Return the (x, y) coordinate for the center point of the cell that contains the specified text.  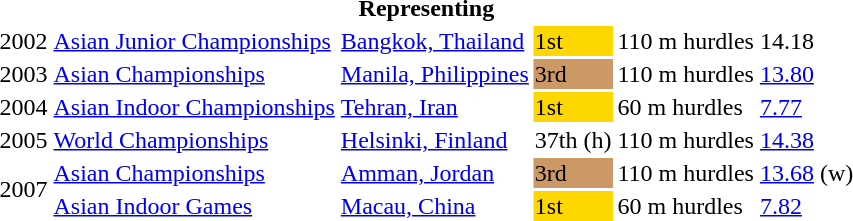
Asian Indoor Games (194, 206)
37th (h) (573, 140)
Helsinki, Finland (434, 140)
Amman, Jordan (434, 173)
World Championships (194, 140)
Tehran, Iran (434, 107)
Asian Junior Championships (194, 41)
Asian Indoor Championships (194, 107)
Manila, Philippines (434, 74)
Bangkok, Thailand (434, 41)
Macau, China (434, 206)
